For the text-containing cell, return its midpoint in [x, y] coordinate format. 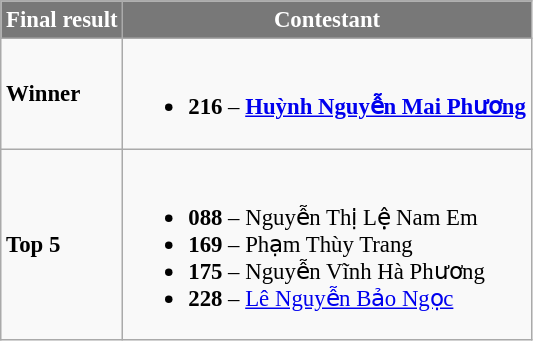
Contestant [327, 20]
216 – Huỳnh Nguyễn Mai Phương [327, 94]
Top 5 [62, 244]
088 – Nguyễn Thị Lệ Nam Em169 – Phạm Thùy Trang175 – Nguyễn Vĩnh Hà Phương228 – Lê Nguyễn Bảo Ngọc [327, 244]
Final result [62, 20]
Winner [62, 94]
